Identify which cell holds the provided text, then report its [x, y] central coordinate. 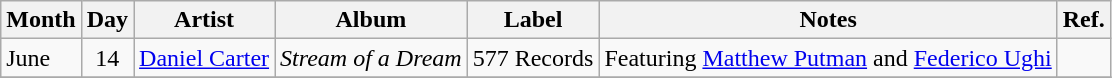
Artist [204, 20]
Day [107, 20]
Notes [828, 20]
Month [41, 20]
Album [372, 20]
Daniel Carter [204, 58]
14 [107, 58]
577 Records [533, 58]
Stream of a Dream [372, 58]
Label [533, 20]
Featuring Matthew Putman and Federico Ughi [828, 58]
Ref. [1084, 20]
June [41, 58]
